Provide the [x, y] coordinate of the cell's center where the given text is located.  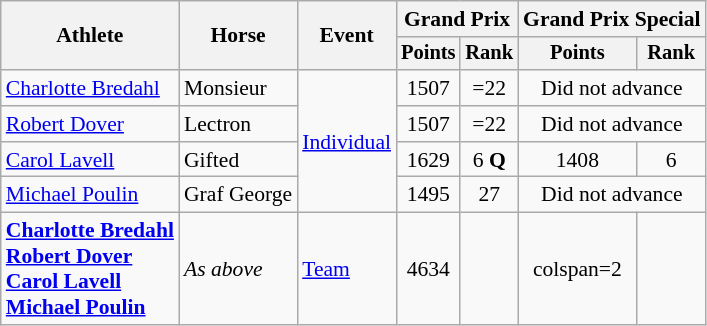
Robert Dover [90, 124]
Charlotte BredahlRobert DoverCarol LavellMichael Poulin [90, 269]
Lectron [238, 124]
6 Q [489, 160]
Team [346, 269]
Carol Lavell [90, 160]
Monsieur [238, 88]
Horse [238, 36]
As above [238, 269]
Event [346, 36]
Individual [346, 141]
4634 [428, 269]
Athlete [90, 36]
6 [672, 160]
colspan=2 [578, 269]
1629 [428, 160]
Grand Prix Special [612, 19]
1495 [428, 195]
Charlotte Bredahl [90, 88]
27 [489, 195]
Gifted [238, 160]
Michael Poulin [90, 195]
1408 [578, 160]
Graf George [238, 195]
Grand Prix [457, 19]
